Identify which cell holds the provided text, then report its [X, Y] central coordinate. 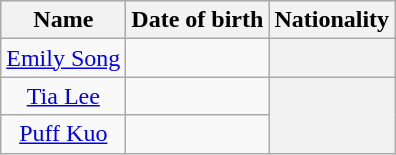
Emily Song [64, 58]
Nationality [332, 20]
Date of birth [198, 20]
Puff Kuo [64, 134]
Tia Lee [64, 96]
Name [64, 20]
